Search for the cell housing the specified text and yield its (x, y) center coordinate. 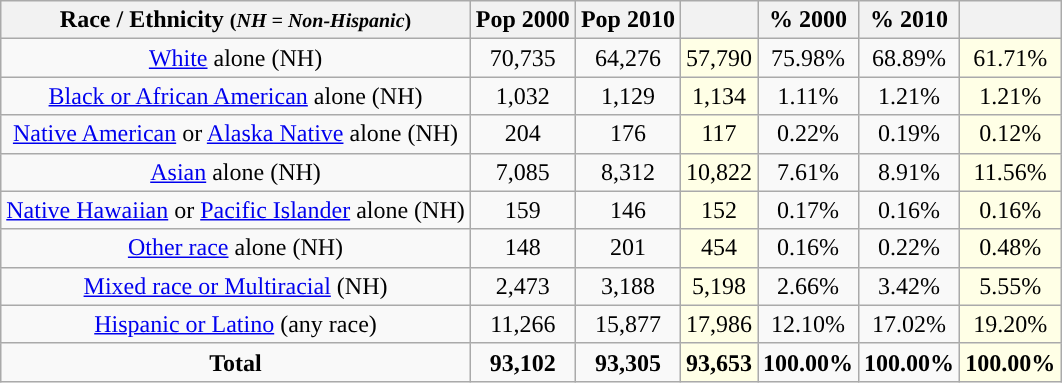
White alone (NH) (236, 58)
0.48% (1010, 248)
204 (522, 134)
Total (236, 362)
201 (628, 248)
0.12% (1010, 134)
Hispanic or Latino (any race) (236, 324)
454 (718, 248)
117 (718, 134)
8,312 (628, 172)
176 (628, 134)
Mixed race or Multiracial (NH) (236, 286)
0.17% (808, 210)
Race / Ethnicity (NH = Non-Hispanic) (236, 20)
8.91% (910, 172)
15,877 (628, 324)
68.89% (910, 58)
% 2010 (910, 20)
61.71% (1010, 58)
Asian alone (NH) (236, 172)
Pop 2000 (522, 20)
1,129 (628, 96)
93,653 (718, 362)
152 (718, 210)
93,305 (628, 362)
Native American or Alaska Native alone (NH) (236, 134)
Pop 2010 (628, 20)
17,986 (718, 324)
1,032 (522, 96)
159 (522, 210)
1,134 (718, 96)
11.56% (1010, 172)
7.61% (808, 172)
2.66% (808, 286)
5.55% (1010, 286)
Native Hawaiian or Pacific Islander alone (NH) (236, 210)
% 2000 (808, 20)
57,790 (718, 58)
10,822 (718, 172)
148 (522, 248)
93,102 (522, 362)
19.20% (1010, 324)
5,198 (718, 286)
146 (628, 210)
11,266 (522, 324)
7,085 (522, 172)
3.42% (910, 286)
Black or African American alone (NH) (236, 96)
12.10% (808, 324)
2,473 (522, 286)
0.19% (910, 134)
17.02% (910, 324)
1.11% (808, 96)
75.98% (808, 58)
70,735 (522, 58)
3,188 (628, 286)
Other race alone (NH) (236, 248)
64,276 (628, 58)
